Output the [X, Y] coordinate of the center of the cell containing the given text.  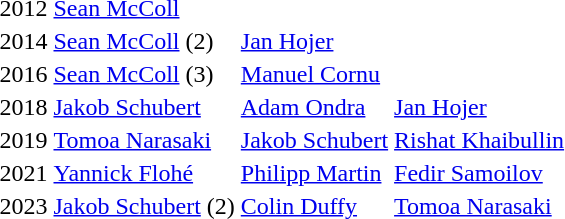
Adam Ondra [314, 107]
Tomoa Narasaki [144, 140]
Yannick Flohé [144, 173]
Philipp Martin [314, 173]
Sean McColl (2) [144, 41]
Jan Hojer [314, 41]
Sean McColl (3) [144, 74]
Manuel Cornu [314, 74]
